Output the (X, Y) coordinate of the center of the cell containing the given text.  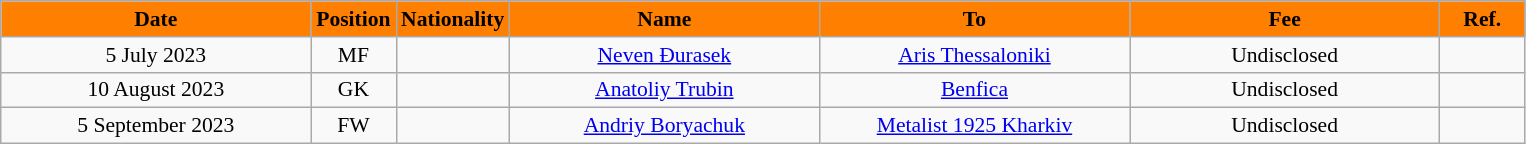
Aris Thessaloniki (974, 55)
MF (354, 55)
Fee (1285, 19)
5 July 2023 (156, 55)
Metalist 1925 Kharkiv (974, 126)
Ref. (1482, 19)
Benfica (974, 90)
GK (354, 90)
Anatoliy Trubin (664, 90)
Name (664, 19)
Date (156, 19)
Nationality (452, 19)
Neven Đurasek (664, 55)
FW (354, 126)
5 September 2023 (156, 126)
Position (354, 19)
To (974, 19)
Andriy Boryachuk (664, 126)
10 August 2023 (156, 90)
